From the cell containing the given text, extract its center point as (x, y) coordinate. 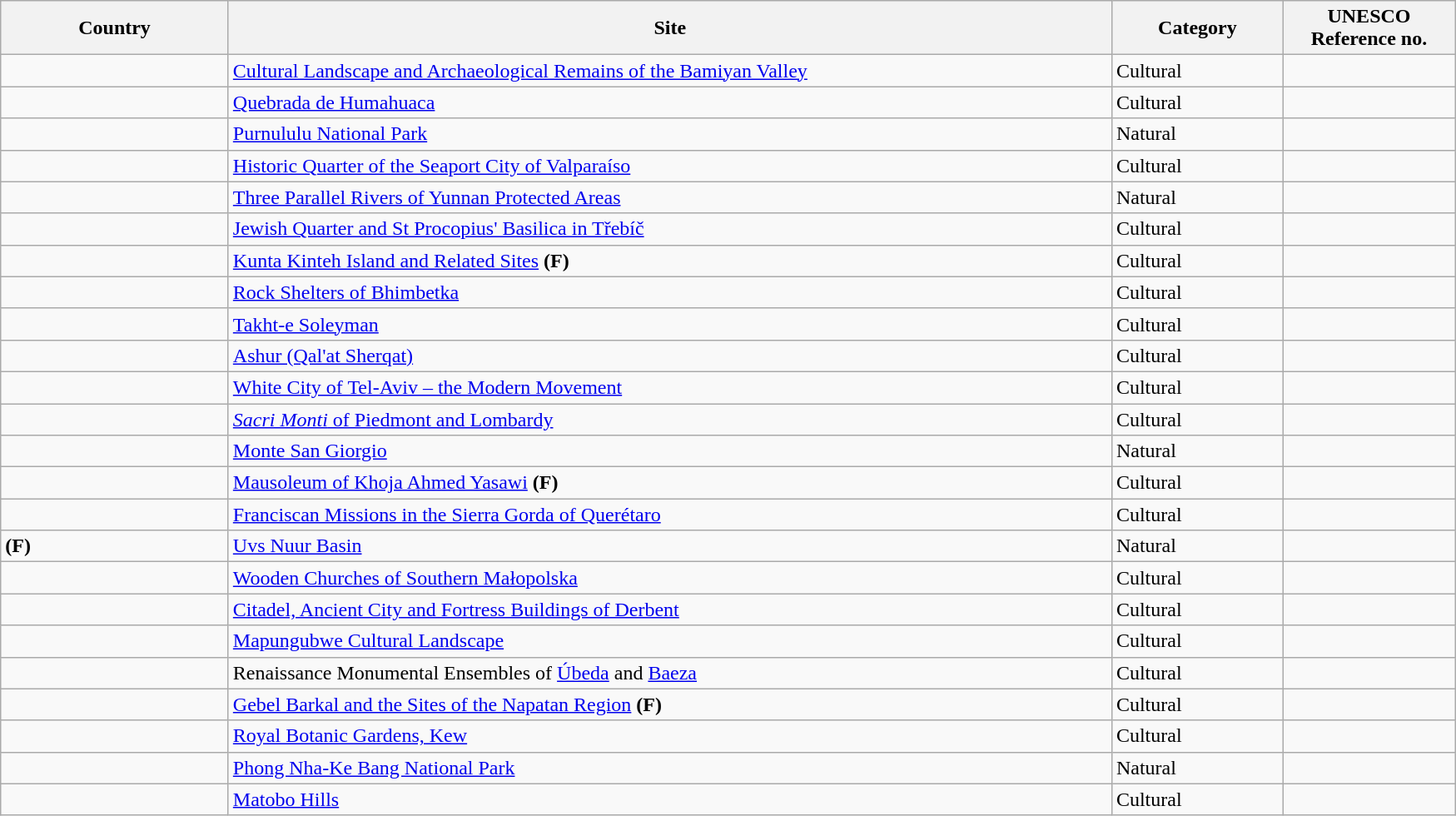
Monte San Giorgio (669, 451)
Quebrada de Humahuaca (669, 102)
Royal Botanic Gardens, Kew (669, 736)
Gebel Barkal and the Sites of the Napatan Region (F) (669, 704)
Three Parallel Rivers of Yunnan Protected Areas (669, 197)
(F) (115, 546)
Cultural Landscape and Archaeological Remains of the Bamiyan Valley (669, 71)
Takht-e Soleyman (669, 324)
Country (115, 28)
Ashur (Qal'at Sherqat) (669, 356)
Kunta Kinteh Island and Related Sites (F) (669, 261)
Wooden Churches of Southern Małopolska (669, 578)
Phong Nha-Ke Bang National Park (669, 768)
Rock Shelters of Bhimbetka (669, 292)
Franciscan Missions in the Sierra Gorda of Querétaro (669, 515)
Historic Quarter of the Seaport City of Valparaíso (669, 166)
Uvs Nuur Basin (669, 546)
Mausoleum of Khoja Ahmed Yasawi (F) (669, 483)
Renaissance Monumental Ensembles of Úbeda and Baeza (669, 673)
Matobo Hills (669, 799)
Purnululu National Park (669, 134)
Jewish Quarter and St Procopius' Basilica in Třebíč (669, 229)
White City of Tel-Aviv – the Modern Movement (669, 387)
Category (1197, 28)
Site (669, 28)
Citadel, Ancient City and Fortress Buildings of Derbent (669, 610)
Mapungubwe Cultural Landscape (669, 641)
UNESCO Reference no. (1369, 28)
Sacri Monti of Piedmont and Lombardy (669, 419)
